From the cell containing the given text, extract its center point as [X, Y] coordinate. 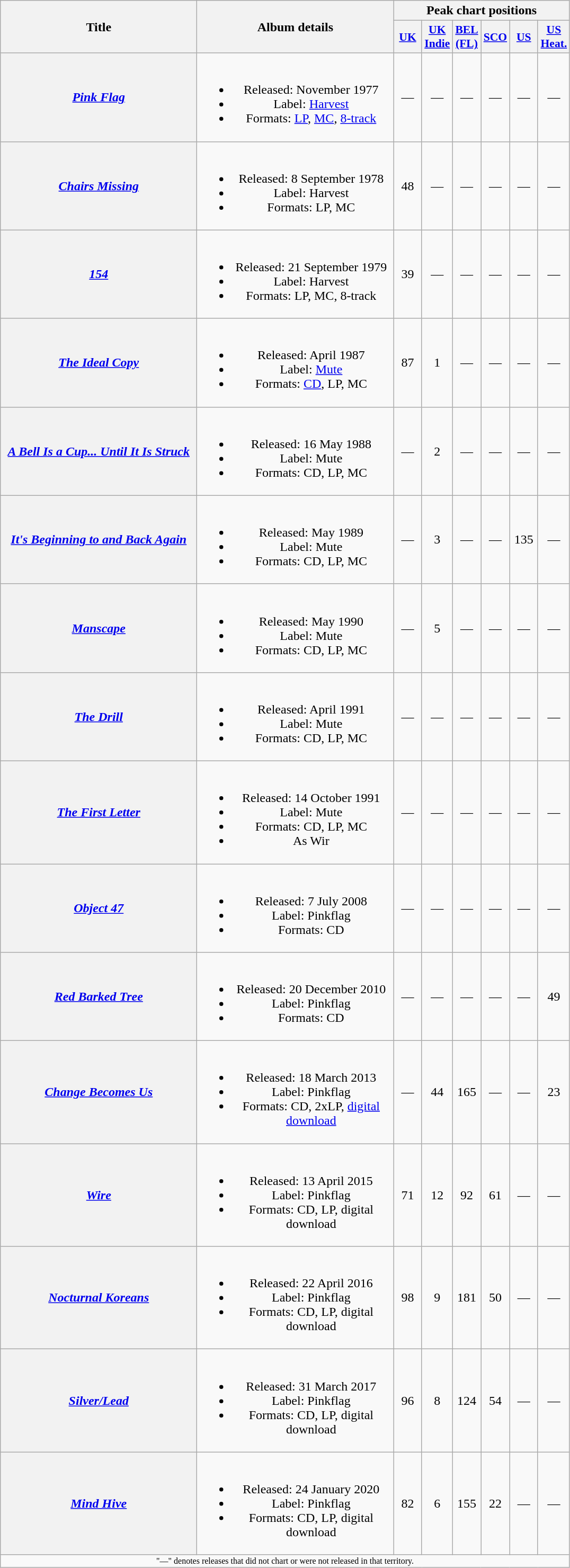
82 [408, 1503]
Nocturnal Koreans [99, 1298]
22 [496, 1503]
3 [437, 539]
61 [496, 1195]
It's Beginning to and Back Again [99, 539]
Released: 14 October 1991Label: MuteFormats: CD, LP, MCAs Wir [296, 812]
155 [466, 1503]
50 [496, 1298]
Released: 16 May 1988Label: MuteFormats: CD, LP, MC [296, 451]
Released: 20 December 2010Label: PinkflagFormats: CD [296, 997]
39 [408, 274]
96 [408, 1401]
US Heat. [554, 37]
UK [408, 37]
44 [437, 1092]
Released: 8 September 1978Label: HarvestFormats: LP, MC [296, 185]
Released: 21 September 1979Label: HarvestFormats: LP, MC, 8-track [296, 274]
Object 47 [99, 908]
BEL(FL) [466, 37]
Silver/Lead [99, 1401]
124 [466, 1401]
Released: 13 April 2015Label: PinkflagFormats: CD, LP, digital download [296, 1195]
49 [554, 997]
Released: 22 April 2016Label: PinkflagFormats: CD, LP, digital download [296, 1298]
The Drill [99, 716]
8 [437, 1401]
Album details [296, 26]
98 [408, 1298]
Mind Hive [99, 1503]
1 [437, 362]
5 [437, 628]
The First Letter [99, 812]
12 [437, 1195]
48 [408, 185]
71 [408, 1195]
92 [466, 1195]
54 [496, 1401]
165 [466, 1092]
UK Indie [437, 37]
Released: April 1987Label: MuteFormats: CD, LP, MC [296, 362]
The Ideal Copy [99, 362]
Red Barked Tree [99, 997]
SCO [496, 37]
"—" denotes releases that did not chart or were not released in that territory. [285, 1561]
2 [437, 451]
Released: April 1991Label: MuteFormats: CD, LP, MC [296, 716]
181 [466, 1298]
Change Becomes Us [99, 1092]
Released: 7 July 2008Label: PinkflagFormats: CD [296, 908]
Pink Flag [99, 97]
Title [99, 26]
Released: November 1977Label: HarvestFormats: LP, MC, 8-track [296, 97]
Released: May 1990Label: MuteFormats: CD, LP, MC [296, 628]
Manscape [99, 628]
Chairs Missing [99, 185]
Released: 31 March 2017Label: PinkflagFormats: CD, LP, digital download [296, 1401]
87 [408, 362]
6 [437, 1503]
Peak chart positions [482, 11]
135 [523, 539]
Released: 18 March 2013Label: PinkflagFormats: CD, 2xLP, digital download [296, 1092]
A Bell Is a Cup... Until It Is Struck [99, 451]
US [523, 37]
23 [554, 1092]
Wire [99, 1195]
9 [437, 1298]
154 [99, 274]
Released: May 1989Label: MuteFormats: CD, LP, MC [296, 539]
Released: 24 January 2020Label: PinkflagFormats: CD, LP, digital download [296, 1503]
